Return [X, Y] of the center of cell containing provided text 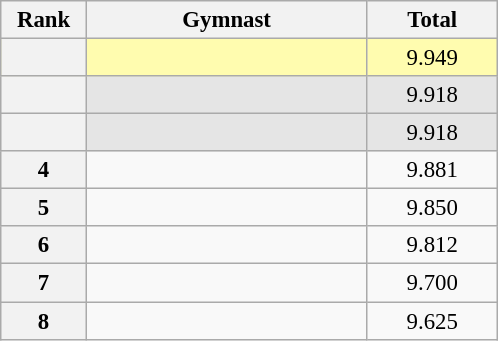
8 [44, 321]
9.949 [432, 58]
9.812 [432, 245]
5 [44, 208]
9.881 [432, 170]
Gymnast [226, 20]
9.850 [432, 208]
6 [44, 245]
7 [44, 283]
4 [44, 170]
9.700 [432, 283]
Rank [44, 20]
Total [432, 20]
9.625 [432, 321]
